Identify which cell holds the provided text, then report its (x, y) central coordinate. 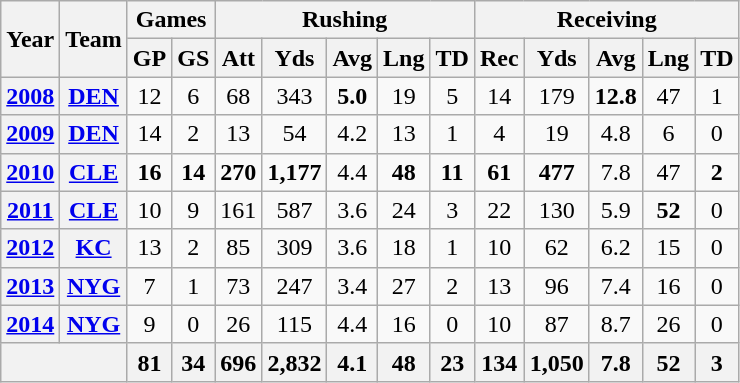
2010 (30, 172)
96 (556, 286)
2013 (30, 286)
3.4 (352, 286)
477 (556, 172)
KC (94, 248)
2012 (30, 248)
696 (238, 362)
Year (30, 39)
68 (238, 96)
34 (194, 362)
11 (452, 172)
87 (556, 324)
5.9 (616, 210)
2011 (30, 210)
4.8 (616, 134)
62 (556, 248)
1,050 (556, 362)
343 (294, 96)
54 (294, 134)
GP (149, 58)
Rushing (345, 20)
4 (499, 134)
309 (294, 248)
27 (404, 286)
18 (404, 248)
7.4 (616, 286)
Team (94, 39)
587 (294, 210)
8.7 (616, 324)
4.2 (352, 134)
2,832 (294, 362)
73 (238, 286)
Games (170, 20)
15 (668, 248)
270 (238, 172)
61 (499, 172)
Receiving (606, 20)
81 (149, 362)
115 (294, 324)
23 (452, 362)
1,177 (294, 172)
6.2 (616, 248)
Att (238, 58)
2009 (30, 134)
5.0 (352, 96)
85 (238, 248)
134 (499, 362)
4.1 (352, 362)
GS (194, 58)
12.8 (616, 96)
130 (556, 210)
5 (452, 96)
22 (499, 210)
2014 (30, 324)
179 (556, 96)
7 (149, 286)
12 (149, 96)
247 (294, 286)
24 (404, 210)
Rec (499, 58)
2008 (30, 96)
161 (238, 210)
